Scan for the cell matching the given text and deliver its [x, y] coordinate at center. 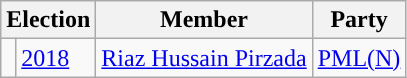
Election [48, 20]
Party [359, 20]
2018 [56, 58]
Member [204, 20]
PML(N) [359, 58]
Riaz Hussain Pirzada [204, 58]
